Identify which cell holds the provided text, then report its [x, y] central coordinate. 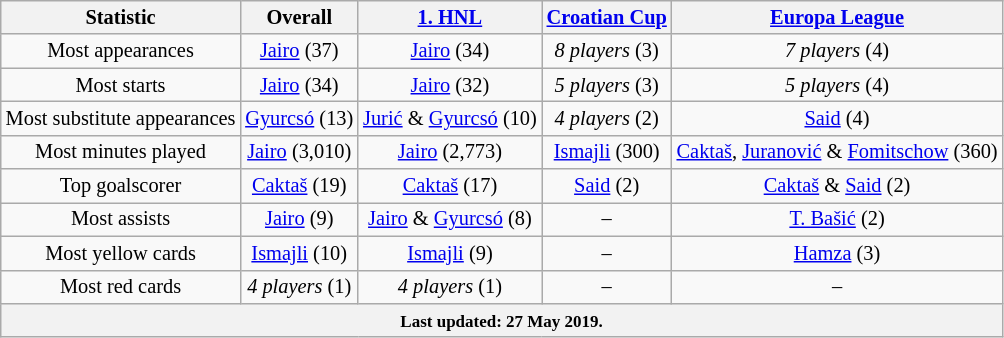
Caktaš (19) [299, 186]
Caktaš (17) [450, 186]
Jairo (32) [450, 85]
Gyurcsó (13) [299, 118]
Ismajli (300) [607, 152]
Caktaš, Juranović & Fomitschow (360) [838, 152]
7 players (4) [838, 51]
Most minutes played [121, 152]
Last updated: 27 May 2019. [502, 320]
8 players (3) [607, 51]
Most starts [121, 85]
1. HNL [450, 17]
Said (2) [607, 186]
Most yellow cards [121, 253]
Overall [299, 17]
Jairo (2,773) [450, 152]
Jairo (37) [299, 51]
Croatian Cup [607, 17]
Jairo (9) [299, 219]
Caktaš & Said (2) [838, 186]
Statistic [121, 17]
Top goalscorer [121, 186]
5 players (3) [607, 85]
Jairo (3,010) [299, 152]
Jurić & Gyurcsó (10) [450, 118]
Ismajli (9) [450, 253]
Most red cards [121, 287]
Jairo & Gyurcsó (8) [450, 219]
5 players (4) [838, 85]
Ismajli (10) [299, 253]
4 players (2) [607, 118]
Most assists [121, 219]
Most substitute appearances [121, 118]
Most appearances [121, 51]
T. Bašić (2) [838, 219]
Said (4) [838, 118]
Europa League [838, 17]
Hamza (3) [838, 253]
